Output the [X, Y] coordinate of the center of the cell containing the given text.  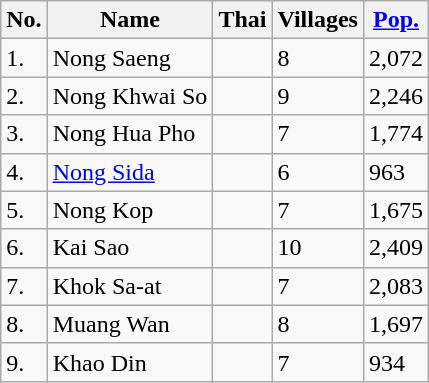
1,697 [396, 324]
2,072 [396, 58]
3. [24, 134]
1. [24, 58]
10 [318, 248]
1,675 [396, 210]
Nong Sida [130, 172]
Nong Kop [130, 210]
Nong Khwai So [130, 96]
2,083 [396, 286]
Villages [318, 20]
963 [396, 172]
8. [24, 324]
1,774 [396, 134]
9 [318, 96]
6 [318, 172]
4. [24, 172]
Name [130, 20]
6. [24, 248]
2,246 [396, 96]
Nong Saeng [130, 58]
934 [396, 362]
Khao Din [130, 362]
2,409 [396, 248]
Nong Hua Pho [130, 134]
Thai [242, 20]
9. [24, 362]
Muang Wan [130, 324]
Khok Sa-at [130, 286]
No. [24, 20]
7. [24, 286]
5. [24, 210]
Kai Sao [130, 248]
2. [24, 96]
Pop. [396, 20]
